Scan for the cell matching the given text and deliver its (X, Y) coordinate at center. 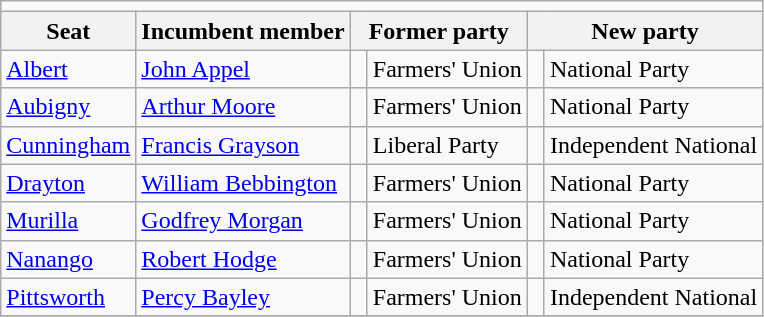
Seat (68, 31)
Arthur Moore (243, 107)
Robert Hodge (243, 259)
Cunningham (68, 145)
William Bebbington (243, 183)
Percy Bayley (243, 297)
Pittsworth (68, 297)
Albert (68, 69)
Aubigny (68, 107)
Former party (438, 31)
John Appel (243, 69)
New party (644, 31)
Liberal Party (447, 145)
Murilla (68, 221)
Incumbent member (243, 31)
Nanango (68, 259)
Drayton (68, 183)
Godfrey Morgan (243, 221)
Francis Grayson (243, 145)
